For the text-containing cell, return its midpoint in [x, y] coordinate format. 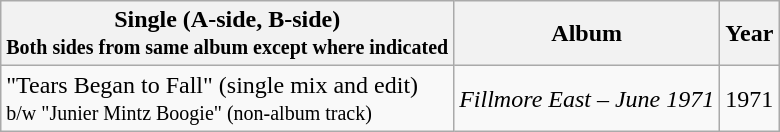
Fillmore East – June 1971 [587, 98]
Single (A-side, B-side)Both sides from same album except where indicated [228, 34]
Album [587, 34]
"Tears Began to Fall" (single mix and edit)b/w "Junier Mintz Boogie" (non-album track) [228, 98]
Year [750, 34]
1971 [750, 98]
